Determine the [X, Y] coordinate at the center of the cell enclosing the given text.  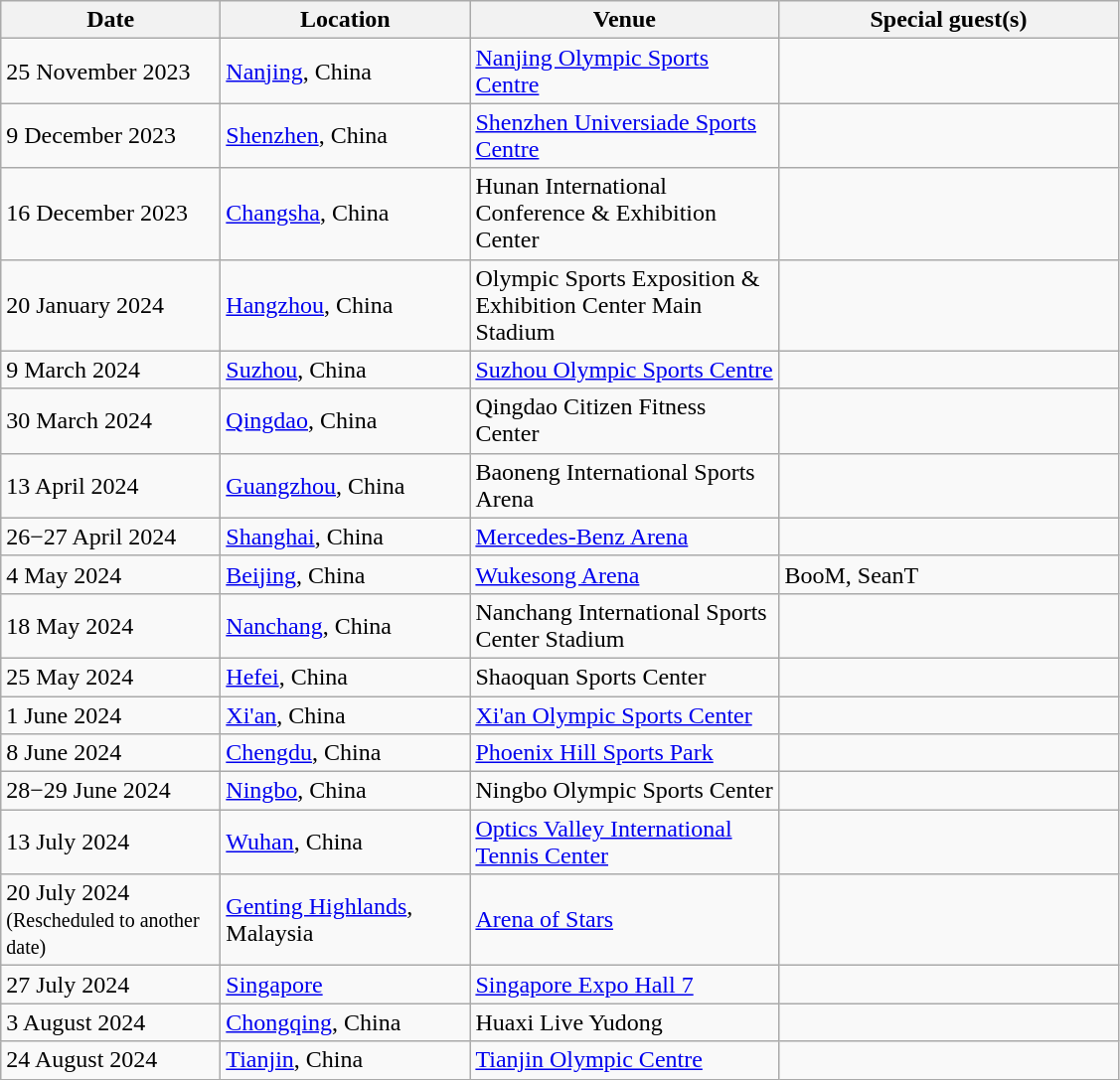
8 June 2024 [111, 753]
Changsha, China [346, 214]
Wuhan, China [346, 843]
Phoenix Hill Sports Park [624, 753]
Hangzhou, China [346, 305]
Venue [624, 20]
Nanjing, China [346, 72]
Guangzhou, China [346, 485]
Singapore Expo Hall 7 [624, 985]
26−27 April 2024 [111, 537]
Suzhou, China [346, 370]
Nanchang, China [346, 626]
Tianjin Olympic Centre [624, 1060]
Singapore [346, 985]
Location [346, 20]
Shenzhen Universiade Sports Centre [624, 135]
30 March 2024 [111, 421]
Genting Highlands, Malaysia [346, 920]
Hefei, China [346, 677]
Special guest(s) [948, 20]
Baoneng International Sports Arena [624, 485]
13 July 2024 [111, 843]
Optics Valley International Tennis Center [624, 843]
Nanjing Olympic Sports Centre [624, 72]
Date [111, 20]
Ningbo, China [346, 791]
9 December 2023 [111, 135]
27 July 2024 [111, 985]
9 March 2024 [111, 370]
Ningbo Olympic Sports Center [624, 791]
Suzhou Olympic Sports Centre [624, 370]
3 August 2024 [111, 1022]
Tianjin, China [346, 1060]
Olympic Sports Exposition & Exhibition Center Main Stadium [624, 305]
25 November 2023 [111, 72]
Shanghai, China [346, 537]
Qingdao, China [346, 421]
16 December 2023 [111, 214]
Shenzhen, China [346, 135]
Shaoquan Sports Center [624, 677]
Arena of Stars [624, 920]
BooM, SeanT [948, 574]
Chongqing, China [346, 1022]
Chengdu, China [346, 753]
25 May 2024 [111, 677]
Hunan International Conference & Exhibition Center [624, 214]
Mercedes-Benz Arena [624, 537]
Qingdao Citizen Fitness Center [624, 421]
20 January 2024 [111, 305]
Nanchang International Sports Center Stadium [624, 626]
18 May 2024 [111, 626]
13 April 2024 [111, 485]
Beijing, China [346, 574]
Xi'an Olympic Sports Center [624, 714]
24 August 2024 [111, 1060]
28−29 June 2024 [111, 791]
20 July 2024(Rescheduled to another date) [111, 920]
1 June 2024 [111, 714]
Huaxi Live Yudong [624, 1022]
Wukesong Arena [624, 574]
4 May 2024 [111, 574]
Xi'an, China [346, 714]
